Determine the (x, y) coordinate at the center of the cell enclosing the given text.  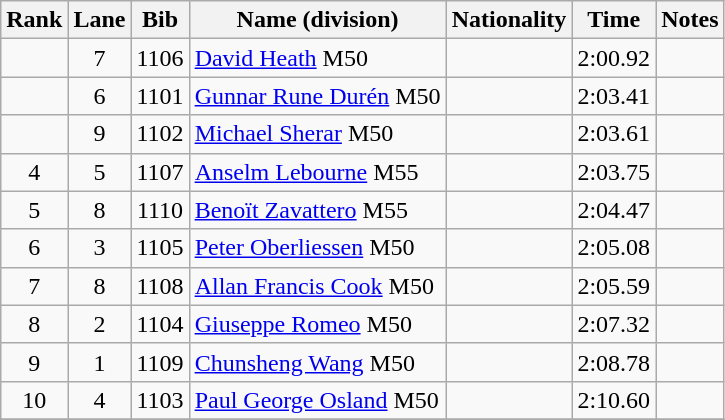
1105 (160, 248)
1108 (160, 286)
David Heath M50 (318, 58)
2 (100, 324)
2:03.61 (614, 134)
2:04.47 (614, 210)
Michael Sherar M50 (318, 134)
1104 (160, 324)
10 (34, 400)
Giuseppe Romeo M50 (318, 324)
1106 (160, 58)
2:05.08 (614, 248)
Bib (160, 20)
2:03.75 (614, 172)
1109 (160, 362)
Anselm Lebourne M55 (318, 172)
Nationality (509, 20)
3 (100, 248)
Benoït Zavattero M55 (318, 210)
1107 (160, 172)
2:00.92 (614, 58)
Chunsheng Wang M50 (318, 362)
Notes (690, 20)
2:03.41 (614, 96)
1103 (160, 400)
Gunnar Rune Durén M50 (318, 96)
Name (division) (318, 20)
2:07.32 (614, 324)
Peter Oberliessen M50 (318, 248)
1 (100, 362)
1101 (160, 96)
Lane (100, 20)
Time (614, 20)
Paul George Osland M50 (318, 400)
1102 (160, 134)
2:10.60 (614, 400)
2:05.59 (614, 286)
2:08.78 (614, 362)
1110 (160, 210)
Allan Francis Cook M50 (318, 286)
Rank (34, 20)
